Locate the cell with the specified text and output its [X, Y] center coordinate. 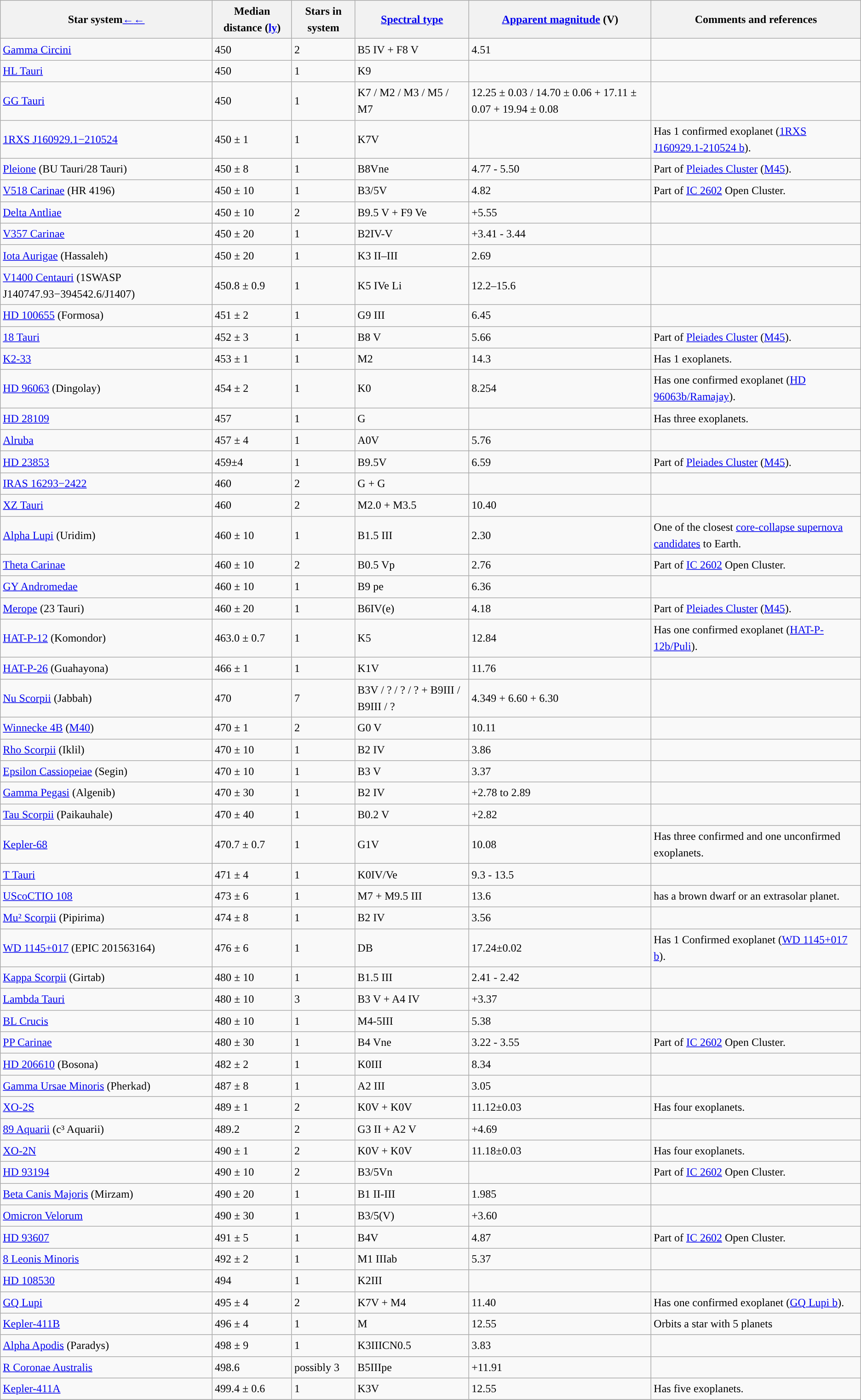
HD 28109 [107, 419]
451 ± 2 [252, 316]
B4V [412, 1237]
489 ± 1 [252, 1107]
Omicron Velorum [107, 1216]
473 ± 6 [252, 896]
482 ± 2 [252, 1064]
M2.0 + M3.5 [412, 505]
Kepler-411A [107, 1389]
17.24±0.02 [560, 947]
11.12±0.03 [560, 1107]
10.11 [560, 728]
4.77 - 5.50 [560, 169]
Has three exoplanets. [756, 419]
457 ± 4 [252, 441]
453 ± 1 [252, 359]
Has one confirmed exoplanet (HD 96063b/Ramajay). [756, 389]
Delta Antliae [107, 212]
Alpha Apodis (Paradys) [107, 1346]
499.4 ± 0.6 [252, 1389]
1.985 [560, 1194]
452 ± 3 [252, 338]
Has one confirmed exoplanet (GQ Lupi b). [756, 1302]
Apparent magnitude (V) [560, 19]
460 ± 20 [252, 608]
5.37 [560, 1259]
+3.37 [560, 999]
10.08 [560, 844]
K3V [412, 1389]
470 [252, 698]
4.87 [560, 1237]
Stars in system [323, 19]
+3.41 - 3.44 [560, 234]
Kepler-68 [107, 844]
Star system←← [107, 19]
K5 IVe Li [412, 285]
+2.82 [560, 815]
V1400 Centauri (1SWASP J140747.93−394542.6/J1407) [107, 285]
1RXS J160929.1−210524 [107, 139]
12.2–15.6 [560, 285]
HD 93194 [107, 1173]
XZ Tauri [107, 505]
HAT-P-12 (Komondor) [107, 638]
491 ± 5 [252, 1237]
K1V [412, 668]
A2 III [412, 1085]
possibly 3 [323, 1367]
A0V [412, 441]
4.18 [560, 608]
463.0 ± 0.7 [252, 638]
M [412, 1324]
3.86 [560, 750]
2.69 [560, 256]
490 ± 1 [252, 1151]
4.82 [560, 190]
13.6 [560, 896]
K7V [412, 139]
B0.2 V [412, 815]
HAT-P-26 (Guahayona) [107, 668]
G0 V [412, 728]
Has three confirmed and one unconfirmed exoplanets. [756, 844]
HD 100655 (Formosa) [107, 316]
G3 II + A2 V [412, 1130]
3.22 - 3.55 [560, 1042]
Has 1 exoplanets. [756, 359]
490 ± 20 [252, 1194]
+4.69 [560, 1130]
Orbits a star with 5 planets [756, 1324]
K9 [412, 71]
Gamma Circini [107, 50]
4.349 + 6.60 + 6.30 [560, 698]
B3 V + A4 IV [412, 999]
Gamma Ursae Minoris (Pherkad) [107, 1085]
+2.78 to 2.89 [560, 793]
3.56 [560, 918]
M7 + M9.5 III [412, 896]
HD 206610 (Bosona) [107, 1064]
487 ± 8 [252, 1085]
11.40 [560, 1302]
B9.5V [412, 462]
2.41 - 2.42 [560, 978]
B5IIIpe [412, 1367]
Has 1 Confirmed exoplanet (WD 1145+017 b). [756, 947]
Pleione (BU Tauri/28 Tauri) [107, 169]
B4 Vne [412, 1042]
Mu² Scorpii (Pipirima) [107, 918]
Has five exoplanets. [756, 1389]
K3IIICN0.5 [412, 1346]
+5.55 [560, 212]
6.36 [560, 587]
has a brown dwarf or an extrasolar planet. [756, 896]
489.2 [252, 1130]
B3/5V [412, 190]
HD 96063 (Dingolay) [107, 389]
G [412, 419]
Merope (23 Tauri) [107, 608]
8 Leonis Minoris [107, 1259]
XO-2S [107, 1107]
6.45 [560, 316]
G9 III [412, 316]
V518 Carinae (HR 4196) [107, 190]
11.18±0.03 [560, 1151]
89 Aquarii (c³ Aquarii) [107, 1130]
474 ± 8 [252, 918]
Has one confirmed exoplanet (HAT-P-12b/Puli). [756, 638]
K2III [412, 1280]
K0 [412, 389]
M1 IIIab [412, 1259]
K7 / M2 / M3 / M5 / M7 [412, 101]
5.66 [560, 338]
450.8 ± 0.9 [252, 285]
Nu Scorpii (Jabbah) [107, 698]
Beta Canis Majoris (Mirzam) [107, 1194]
494 [252, 1280]
Comments and references [756, 19]
K0IV/Ve [412, 875]
466 ± 1 [252, 668]
450 ± 1 [252, 139]
459±4 [252, 462]
18 Tauri [107, 338]
V357 Carinae [107, 234]
490 ± 30 [252, 1216]
B3V / ? / ? / ? + B9III / B9III / ? [412, 698]
M4-5III [412, 1021]
476 ± 6 [252, 947]
K7V + M4 [412, 1302]
B8 V [412, 338]
2.30 [560, 535]
WD 1145+017 (EPIC 201563164) [107, 947]
B3/5Vn [412, 1173]
480 ± 30 [252, 1042]
XO-2N [107, 1151]
BL Crucis [107, 1021]
Tau Scorpii (Paikauhale) [107, 815]
14.3 [560, 359]
UScoCTIO 108 [107, 896]
K3 II–III [412, 256]
12.84 [560, 638]
Gamma Pegasi (Algenib) [107, 793]
Spectral type [412, 19]
10.40 [560, 505]
G1V [412, 844]
3 [323, 999]
B1 II-III [412, 1194]
GG Tauri [107, 101]
470 ± 40 [252, 815]
IRAS 16293−2422 [107, 484]
K0III [412, 1064]
9.3 - 13.5 [560, 875]
471 ± 4 [252, 875]
12.25 ± 0.03 / 14.70 ± 0.06 + 17.11 ± 0.07 + 19.94 ± 0.08 [560, 101]
Iota Aurigae (Hassaleh) [107, 256]
450 ± 8 [252, 169]
HD 108530 [107, 1280]
Lambda Tauri [107, 999]
470.7 ± 0.7 [252, 844]
470 ± 30 [252, 793]
2.76 [560, 565]
DB [412, 947]
498.6 [252, 1367]
Median distance (ly) [252, 19]
HD 23853 [107, 462]
B6IV(e) [412, 608]
470 ± 1 [252, 728]
HL Tauri [107, 71]
Epsilon Cassiopeiae (Segin) [107, 772]
5.76 [560, 441]
PP Carinae [107, 1042]
B9.5 V + F9 Ve [412, 212]
B5 IV + F8 V [412, 50]
K2-33 [107, 359]
+11.91 [560, 1367]
B9 pe [412, 587]
Kepler-411B [107, 1324]
496 ± 4 [252, 1324]
HD 93607 [107, 1237]
5.38 [560, 1021]
3.37 [560, 772]
B8Vne [412, 169]
492 ± 2 [252, 1259]
T Tauri [107, 875]
Alruba [107, 441]
B3 V [412, 772]
K5 [412, 638]
One of the closest core-collapse supernova candidates to Earth. [756, 535]
7 [323, 698]
Rho Scorpii (Iklil) [107, 750]
GY Andromedae [107, 587]
Theta Carinae [107, 565]
Kappa Scorpii (Girtab) [107, 978]
490 ± 10 [252, 1173]
+3.60 [560, 1216]
457 [252, 419]
B0.5 Vp [412, 565]
4.51 [560, 50]
GQ Lupi [107, 1302]
8.34 [560, 1064]
8.254 [560, 389]
G + G [412, 484]
B2IV-V [412, 234]
6.59 [560, 462]
3.05 [560, 1085]
B3/5(V) [412, 1216]
3.83 [560, 1346]
R Coronae Australis [107, 1367]
M2 [412, 359]
11.76 [560, 668]
Has 1 confirmed exoplanet (1RXS J160929.1-210524 b). [756, 139]
Winnecke 4B (M40) [107, 728]
454 ± 2 [252, 389]
498 ± 9 [252, 1346]
Alpha Lupi (Uridim) [107, 535]
495 ± 4 [252, 1302]
